From the cell containing the given text, extract its center point as [X, Y] coordinate. 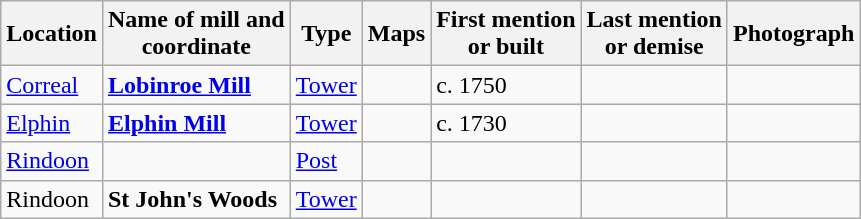
St John's Woods [196, 199]
Photograph [793, 34]
c. 1750 [506, 85]
Post [326, 161]
Last mention or demise [654, 34]
Elphin [52, 123]
First mentionor built [506, 34]
Maps [396, 34]
Name of mill andcoordinate [196, 34]
c. 1730 [506, 123]
Elphin Mill [196, 123]
Lobinroe Mill [196, 85]
Correal [52, 85]
Location [52, 34]
Type [326, 34]
